Scan for the cell matching the given text and deliver its (X, Y) coordinate at center. 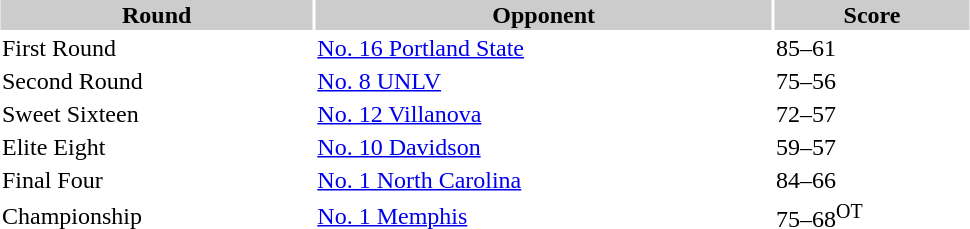
First Round (156, 48)
Round (156, 15)
No. 10 Davidson (544, 147)
84–66 (872, 180)
59–57 (872, 147)
Sweet Sixteen (156, 114)
Elite Eight (156, 147)
72–57 (872, 114)
Final Four (156, 180)
75–56 (872, 81)
No. 12 Villanova (544, 114)
No. 16 Portland State (544, 48)
No. 1 North Carolina (544, 180)
Score (872, 15)
85–61 (872, 48)
Opponent (544, 15)
Second Round (156, 81)
No. 8 UNLV (544, 81)
